Determine the (X, Y) coordinate at the center of the cell enclosing the given text.  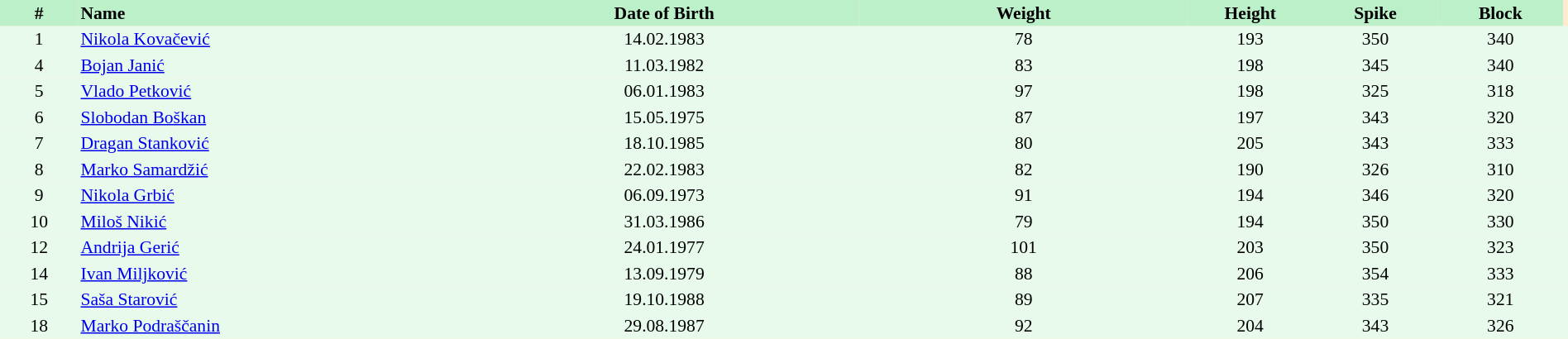
80 (1024, 144)
19.10.1988 (664, 299)
8 (39, 169)
87 (1024, 117)
Spike (1374, 13)
92 (1024, 326)
91 (1024, 195)
83 (1024, 65)
Ivan Miljković (273, 274)
101 (1024, 248)
Bojan Janić (273, 65)
10 (39, 222)
89 (1024, 299)
18.10.1985 (664, 144)
24.01.1977 (664, 248)
15.05.1975 (664, 117)
335 (1374, 299)
18 (39, 326)
14 (39, 274)
06.09.1973 (664, 195)
Weight (1024, 13)
Vlado Petković (273, 91)
206 (1250, 274)
207 (1250, 299)
Marko Podraščanin (273, 326)
15 (39, 299)
9 (39, 195)
Miloš Nikić (273, 222)
204 (1250, 326)
Dragan Stanković (273, 144)
12 (39, 248)
11.03.1982 (664, 65)
193 (1250, 40)
203 (1250, 248)
79 (1024, 222)
4 (39, 65)
29.08.1987 (664, 326)
Andrija Gerić (273, 248)
7 (39, 144)
82 (1024, 169)
310 (1500, 169)
5 (39, 91)
Nikola Grbić (273, 195)
323 (1500, 248)
318 (1500, 91)
354 (1374, 274)
Name (273, 13)
88 (1024, 274)
Nikola Kovačević (273, 40)
346 (1374, 195)
325 (1374, 91)
13.09.1979 (664, 274)
78 (1024, 40)
330 (1500, 222)
6 (39, 117)
Height (1250, 13)
97 (1024, 91)
Date of Birth (664, 13)
205 (1250, 144)
Saša Starović (273, 299)
345 (1374, 65)
190 (1250, 169)
Slobodan Boškan (273, 117)
197 (1250, 117)
Marko Samardžić (273, 169)
06.01.1983 (664, 91)
22.02.1983 (664, 169)
1 (39, 40)
321 (1500, 299)
14.02.1983 (664, 40)
# (39, 13)
Block (1500, 13)
31.03.1986 (664, 222)
